Output the [X, Y] coordinate of the center of the cell containing the given text.  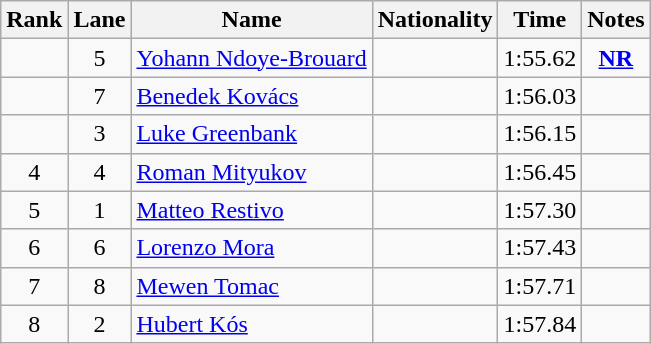
Matteo Restivo [252, 210]
1:56.03 [540, 96]
Nationality [435, 20]
Mewen Tomac [252, 286]
Name [252, 20]
Roman Mityukov [252, 172]
1:55.62 [540, 58]
1:57.43 [540, 248]
3 [100, 134]
1:57.71 [540, 286]
Yohann Ndoye-Brouard [252, 58]
Notes [616, 20]
Lorenzo Mora [252, 248]
2 [100, 324]
1 [100, 210]
1:56.45 [540, 172]
Benedek Kovács [252, 96]
Hubert Kós [252, 324]
Rank [34, 20]
Lane [100, 20]
Time [540, 20]
Luke Greenbank [252, 134]
1:57.84 [540, 324]
1:56.15 [540, 134]
NR [616, 58]
1:57.30 [540, 210]
